From the cell containing the given text, extract its center point as (x, y) coordinate. 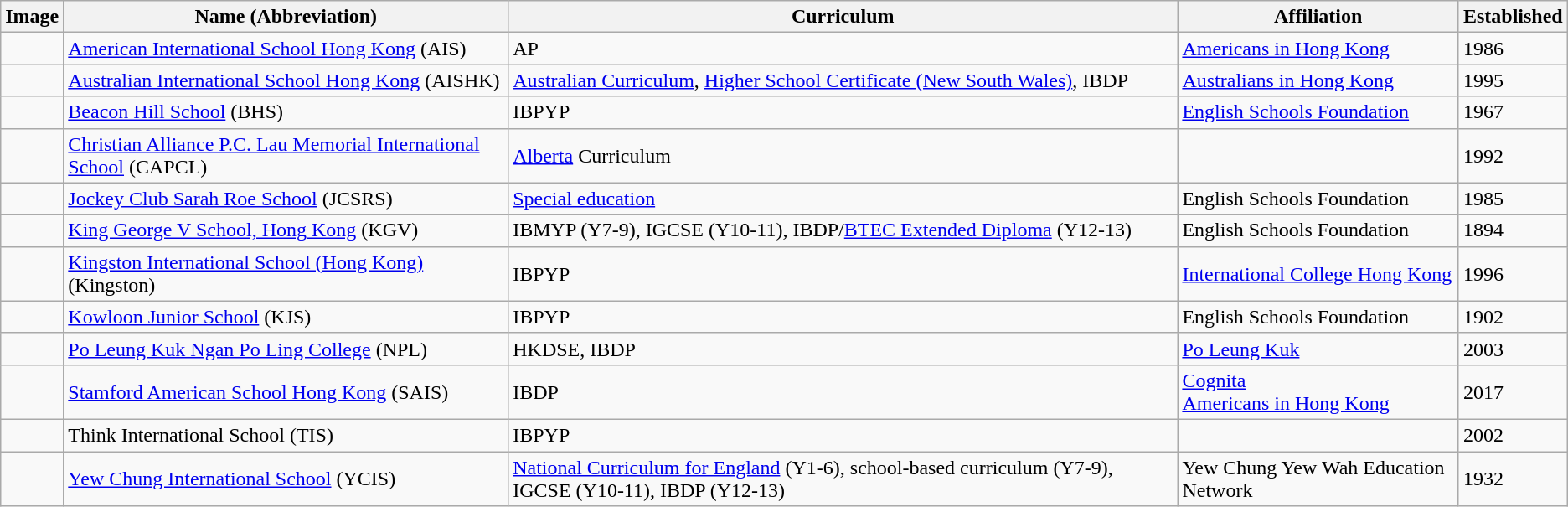
Christian Alliance P.C. Lau Memorial International School (CAPCL) (286, 156)
American International School Hong Kong (AIS) (286, 49)
Americans in Hong Kong (1318, 49)
1995 (1513, 80)
National Curriculum for England (Y1-6), school-based curriculum (Y7-9), IGCSE (Y10-11), IBDP (Y12-13) (843, 478)
Curriculum (843, 17)
Australian International School Hong Kong (AISHK) (286, 80)
2003 (1513, 349)
CognitaAmericans in Hong Kong (1318, 392)
Name (Abbreviation) (286, 17)
Think International School (TIS) (286, 435)
Yew Chung Yew Wah Education Network (1318, 478)
1985 (1513, 199)
Affiliation (1318, 17)
Beacon Hill School (BHS) (286, 112)
Yew Chung International School (YCIS) (286, 478)
1932 (1513, 478)
1894 (1513, 230)
IBMYP (Y7-9), IGCSE (Y10-11), IBDP/BTEC Extended Diploma (Y12-13) (843, 230)
1986 (1513, 49)
IBDP (843, 392)
Australian Curriculum, Higher School Certificate (New South Wales), IBDP (843, 80)
2017 (1513, 392)
Established (1513, 17)
1967 (1513, 112)
Australians in Hong Kong (1318, 80)
1992 (1513, 156)
AP (843, 49)
2002 (1513, 435)
Stamford American School Hong Kong (SAIS) (286, 392)
1996 (1513, 273)
International College Hong Kong (1318, 273)
Special education (843, 199)
Image (32, 17)
Jockey Club Sarah Roe School (JCSRS) (286, 199)
Po Leung Kuk Ngan Po Ling College (NPL) (286, 349)
Kowloon Junior School (KJS) (286, 317)
HKDSE, IBDP (843, 349)
Kingston International School (Hong Kong) (Kingston) (286, 273)
1902 (1513, 317)
Alberta Curriculum (843, 156)
Po Leung Kuk (1318, 349)
King George V School, Hong Kong (KGV) (286, 230)
